Determine the (x, y) coordinate at the center of the cell enclosing the given text.  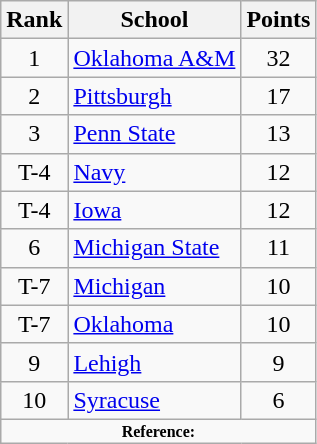
17 (278, 96)
Points (278, 20)
School (154, 20)
Reference: (158, 431)
Michigan State (154, 248)
Iowa (154, 210)
13 (278, 134)
Oklahoma (154, 324)
Rank (34, 20)
32 (278, 58)
2 (34, 96)
Michigan (154, 286)
Navy (154, 172)
Syracuse (154, 400)
Penn State (154, 134)
Lehigh (154, 362)
11 (278, 248)
1 (34, 58)
3 (34, 134)
Pittsburgh (154, 96)
Oklahoma A&M (154, 58)
